Pinpoint the cell where the given text exists, returning its [x, y] midpoint coordinate. 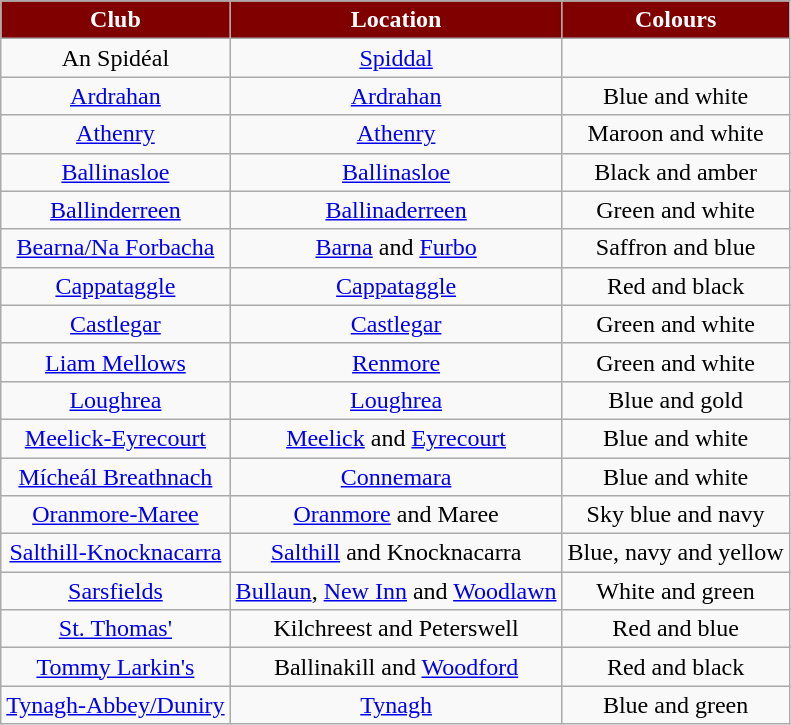
Red and blue [676, 629]
Location [396, 20]
Tynagh [396, 705]
Kilchreest and Peterswell [396, 629]
Blue and gold [676, 400]
Tynagh-Abbey/Duniry [116, 705]
Spiddal [396, 58]
Salthill and Knocknacarra [396, 553]
Blue and green [676, 705]
Connemara [396, 477]
Barna and Furbo [396, 248]
Liam Mellows [116, 362]
Colours [676, 20]
Salthill-Knocknacarra [116, 553]
Maroon and white [676, 134]
Oranmore-Maree [116, 515]
Renmore [396, 362]
Club [116, 20]
Sarsfields [116, 591]
Bearna/Na Forbacha [116, 248]
Meelick and Eyrecourt [396, 438]
Blue, navy and yellow [676, 553]
Meelick-Eyrecourt [116, 438]
St. Thomas' [116, 629]
Oranmore and Maree [396, 515]
Sky blue and navy [676, 515]
Ballinderreen [116, 210]
Saffron and blue [676, 248]
Bullaun, New Inn and Woodlawn [396, 591]
Tommy Larkin's [116, 667]
White and green [676, 591]
Ballinakill and Woodford [396, 667]
Black and amber [676, 172]
Mícheál Breathnach [116, 477]
An Spidéal [116, 58]
Ballinaderreen [396, 210]
